Find where the given text appears and provide that cell's center as (x, y) coordinate. 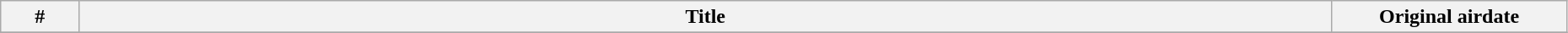
Title (705, 17)
Original airdate (1449, 17)
# (40, 17)
